From the cell containing the given text, extract its center point as [x, y] coordinate. 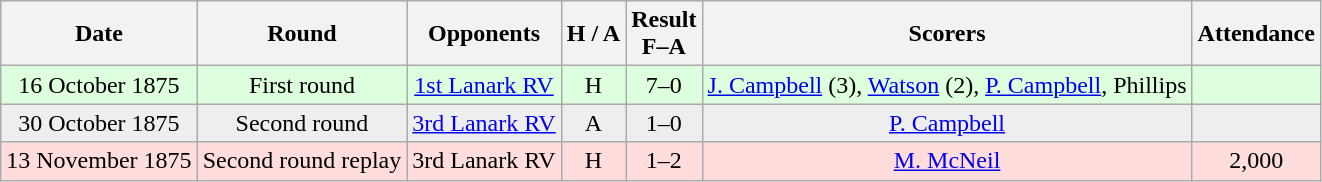
P. Campbell [947, 123]
1st Lanark RV [484, 85]
Attendance [1256, 34]
7–0 [664, 85]
Second round replay [302, 161]
13 November 1875 [99, 161]
Opponents [484, 34]
2,000 [1256, 161]
A [593, 123]
H / A [593, 34]
1–0 [664, 123]
Round [302, 34]
J. Campbell (3), Watson (2), P. Campbell, Phillips [947, 85]
30 October 1875 [99, 123]
Second round [302, 123]
M. McNeil [947, 161]
First round [302, 85]
Scorers [947, 34]
16 October 1875 [99, 85]
1–2 [664, 161]
ResultF–A [664, 34]
Date [99, 34]
